Detect which cell encompasses the target text, then output its (X, Y) center coordinate. 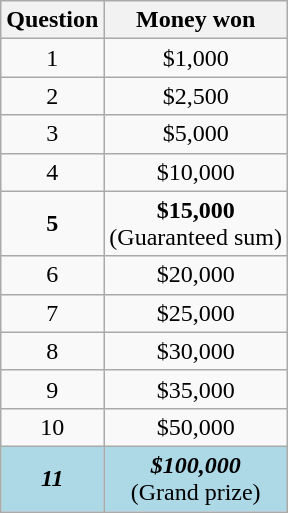
Money won (196, 20)
$100,000(Grand prize) (196, 478)
4 (52, 172)
$1,000 (196, 58)
8 (52, 351)
2 (52, 96)
$2,500 (196, 96)
10 (52, 427)
3 (52, 134)
$5,000 (196, 134)
$30,000 (196, 351)
$35,000 (196, 389)
$10,000 (196, 172)
1 (52, 58)
$50,000 (196, 427)
7 (52, 313)
$25,000 (196, 313)
$20,000 (196, 275)
11 (52, 478)
9 (52, 389)
6 (52, 275)
Question (52, 20)
5 (52, 224)
$15,000(Guaranteed sum) (196, 224)
